Detect which cell encompasses the target text, then output its (x, y) center coordinate. 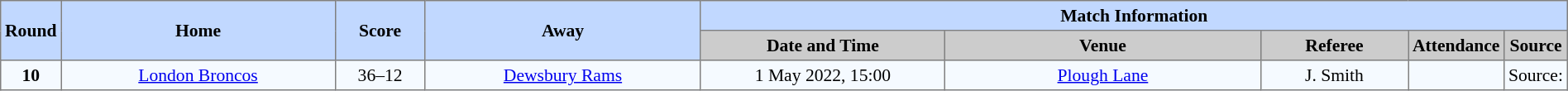
Score (380, 31)
Round (31, 31)
Attendance (1456, 45)
Venue (1103, 45)
Home (198, 31)
1 May 2022, 15:00 (822, 75)
Plough Lane (1103, 75)
Match Information (1134, 16)
London Broncos (198, 75)
Date and Time (822, 45)
Away (562, 31)
J. Smith (1334, 75)
Dewsbury Rams (562, 75)
Referee (1334, 45)
10 (31, 75)
Source (1537, 45)
Source: (1537, 75)
36–12 (380, 75)
